Detect which cell encompasses the target text, then output its [x, y] center coordinate. 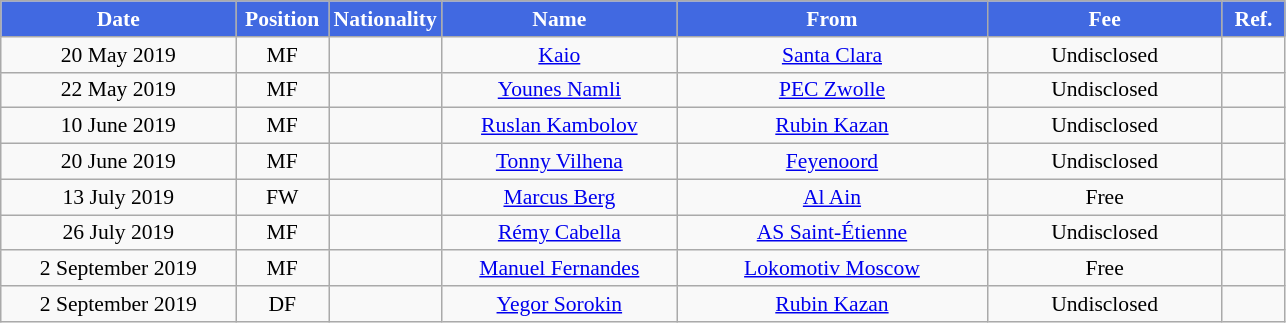
From [832, 19]
13 July 2019 [118, 197]
AS Saint-Étienne [832, 233]
10 June 2019 [118, 126]
FW [282, 197]
Ref. [1254, 19]
26 July 2019 [118, 233]
Fee [1104, 19]
20 May 2019 [118, 55]
Nationality [384, 19]
Al Ain [832, 197]
20 June 2019 [118, 162]
22 May 2019 [118, 90]
Yegor Sorokin [560, 304]
Manuel Fernandes [560, 269]
Santa Clara [832, 55]
Kaio [560, 55]
Marcus Berg [560, 197]
Date [118, 19]
PEC Zwolle [832, 90]
Tonny Vilhena [560, 162]
Rémy Cabella [560, 233]
Name [560, 19]
DF [282, 304]
Younes Namli [560, 90]
Ruslan Kambolov [560, 126]
Feyenoord [832, 162]
Position [282, 19]
Lokomotiv Moscow [832, 269]
